Identify which cell holds the provided text, then report its (X, Y) central coordinate. 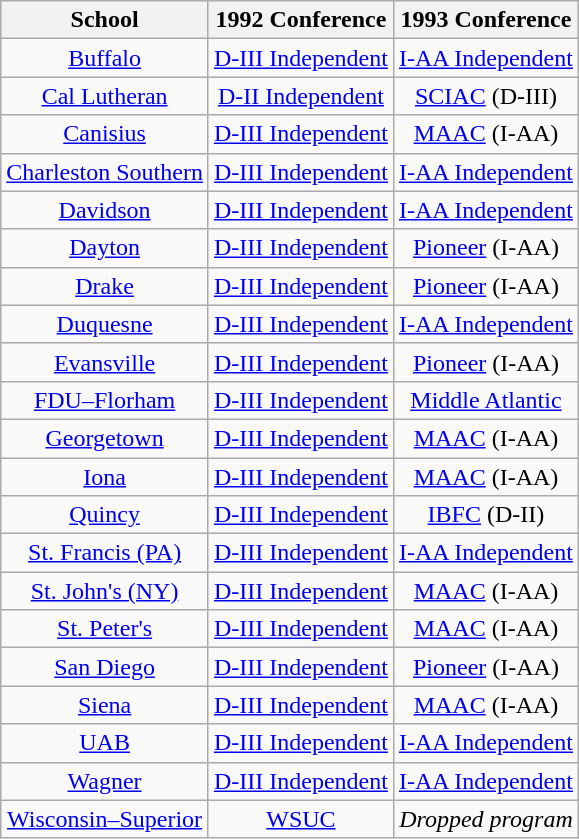
UAB (105, 743)
WSUC (300, 819)
Iona (105, 477)
Davidson (105, 210)
IBFC (D-II) (486, 515)
St. Francis (PA) (105, 553)
Siena (105, 705)
Quincy (105, 515)
Wagner (105, 781)
San Diego (105, 667)
St. Peter's (105, 629)
1993 Conference (486, 20)
D-II Independent (300, 96)
Drake (105, 286)
Buffalo (105, 58)
1992 Conference (300, 20)
Georgetown (105, 438)
St. John's (NY) (105, 591)
SCIAC (D-III) (486, 96)
Dropped program (486, 819)
Cal Lutheran (105, 96)
Middle Atlantic (486, 400)
Evansville (105, 362)
Dayton (105, 248)
Duquesne (105, 324)
School (105, 20)
Wisconsin–Superior (105, 819)
FDU–Florham (105, 400)
Charleston Southern (105, 172)
Canisius (105, 134)
